Provide the (X, Y) coordinate of the cell's center where the given text is located.  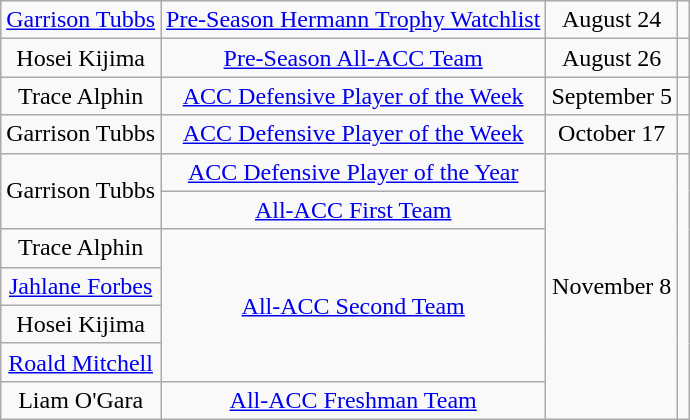
August 24 (612, 20)
Liam O'Gara (81, 400)
October 17 (612, 134)
ACC Defensive Player of the Year (354, 172)
Pre-Season All-ACC Team (354, 58)
September 5 (612, 96)
Jahlane Forbes (81, 286)
All-ACC First Team (354, 210)
Roald Mitchell (81, 362)
August 26 (612, 58)
Pre-Season Hermann Trophy Watchlist (354, 20)
November 8 (612, 286)
All-ACC Second Team (354, 305)
All-ACC Freshman Team (354, 400)
